Detect which cell encompasses the target text, then output its [X, Y] center coordinate. 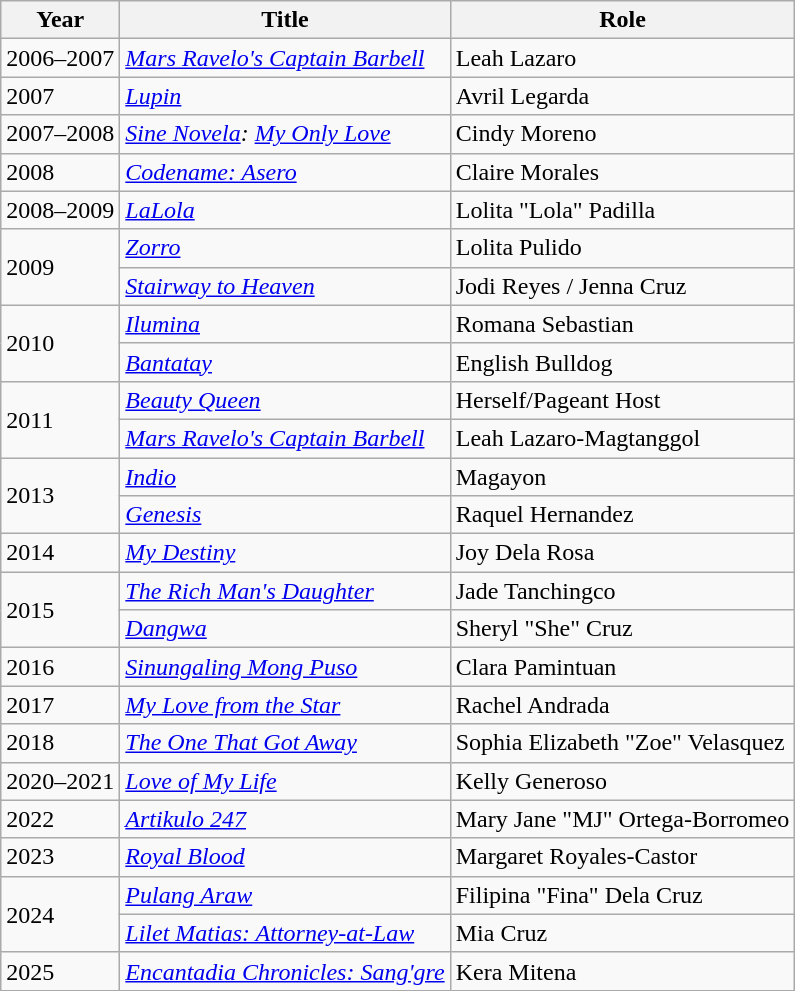
The One That Got Away [285, 743]
Clara Pamintuan [622, 667]
Rachel Andrada [622, 705]
Beauty Queen [285, 400]
The Rich Man's Daughter [285, 591]
2016 [60, 667]
Year [60, 20]
Zorro [285, 248]
2007–2008 [60, 134]
Lupin [285, 96]
2010 [60, 343]
Raquel Hernandez [622, 515]
Sine Novela: My Only Love [285, 134]
Lilet Matias: Attorney-at-Law [285, 933]
Lolita Pulido [622, 248]
Artikulo 247 [285, 819]
2013 [60, 496]
2014 [60, 553]
Royal Blood [285, 857]
2015 [60, 610]
Cindy Moreno [622, 134]
2017 [60, 705]
Stairway to Heaven [285, 286]
My Love from the Star [285, 705]
2024 [60, 914]
Jodi Reyes / Jenna Cruz [622, 286]
2006–2007 [60, 58]
2007 [60, 96]
2011 [60, 419]
Genesis [285, 515]
Sophia Elizabeth "Zoe" Velasquez [622, 743]
2025 [60, 971]
Kera Mitena [622, 971]
Role [622, 20]
My Destiny [285, 553]
Claire Morales [622, 172]
Magayon [622, 477]
Filipina "Fina" Dela Cruz [622, 895]
2022 [60, 819]
Sheryl "She" Cruz [622, 629]
Kelly Generoso [622, 781]
Indio [285, 477]
Margaret Royales-Castor [622, 857]
Jade Tanchingco [622, 591]
Leah Lazaro-Magtanggol [622, 438]
2018 [60, 743]
Pulang Araw [285, 895]
Codename: Asero [285, 172]
2023 [60, 857]
Romana Sebastian [622, 324]
Avril Legarda [622, 96]
Mary Jane "MJ" Ortega-Borromeo [622, 819]
2008 [60, 172]
2009 [60, 267]
2020–2021 [60, 781]
Joy Dela Rosa [622, 553]
Love of My Life [285, 781]
Leah Lazaro [622, 58]
Mia Cruz [622, 933]
Dangwa [285, 629]
Title [285, 20]
Bantatay [285, 362]
Sinungaling Mong Puso [285, 667]
Herself/Pageant Host [622, 400]
LaLola [285, 210]
Encantadia Chronicles: Sang'gre [285, 971]
English Bulldog [622, 362]
2008–2009 [60, 210]
Ilumina [285, 324]
Lolita "Lola" Padilla [622, 210]
